Provide the [X, Y] coordinate of the cell's center where the given text is located.  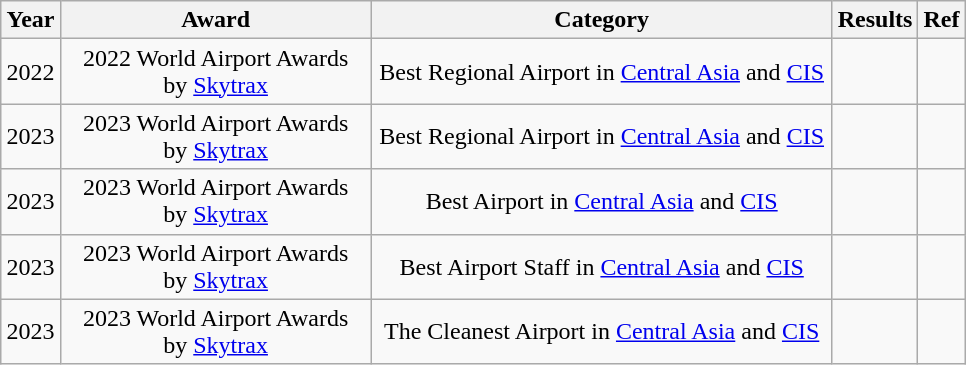
Best Airport Staff in Central Asia and CIS [602, 266]
Category [602, 20]
2022 World Airport Awardsby Skytrax [216, 72]
2022 [30, 72]
Award [216, 20]
Ref [942, 20]
Best Airport in Central Asia and CIS [602, 202]
The Cleanest Airport in Central Asia and CIS [602, 332]
Year [30, 20]
Results [875, 20]
